Detect which cell encompasses the target text, then output its [X, Y] center coordinate. 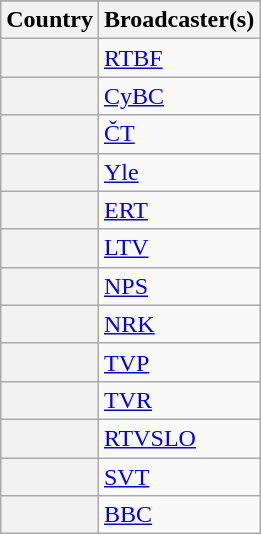
TVR [178, 400]
SVT [178, 477]
CyBC [178, 96]
Country [50, 20]
Yle [178, 172]
Broadcaster(s) [178, 20]
BBC [178, 515]
NRK [178, 324]
ČT [178, 134]
ERT [178, 210]
RTBF [178, 58]
LTV [178, 248]
NPS [178, 286]
TVP [178, 362]
RTVSLO [178, 438]
